Scan for the cell matching the given text and deliver its (x, y) coordinate at center. 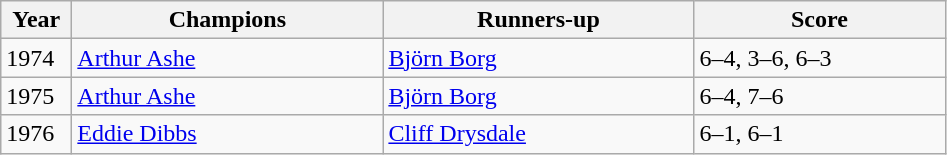
Score (820, 20)
Year (36, 20)
6–1, 6–1 (820, 134)
6–4, 7–6 (820, 96)
Eddie Dibbs (228, 134)
1976 (36, 134)
Champions (228, 20)
1975 (36, 96)
6–4, 3–6, 6–3 (820, 58)
Cliff Drysdale (538, 134)
Runners-up (538, 20)
1974 (36, 58)
